Search for the cell housing the specified text and yield its [X, Y] center coordinate. 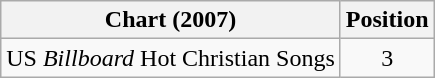
Position [387, 20]
3 [387, 58]
Chart (2007) [171, 20]
US Billboard Hot Christian Songs [171, 58]
